Find where the given text appears and provide that cell's center as (X, Y) coordinate. 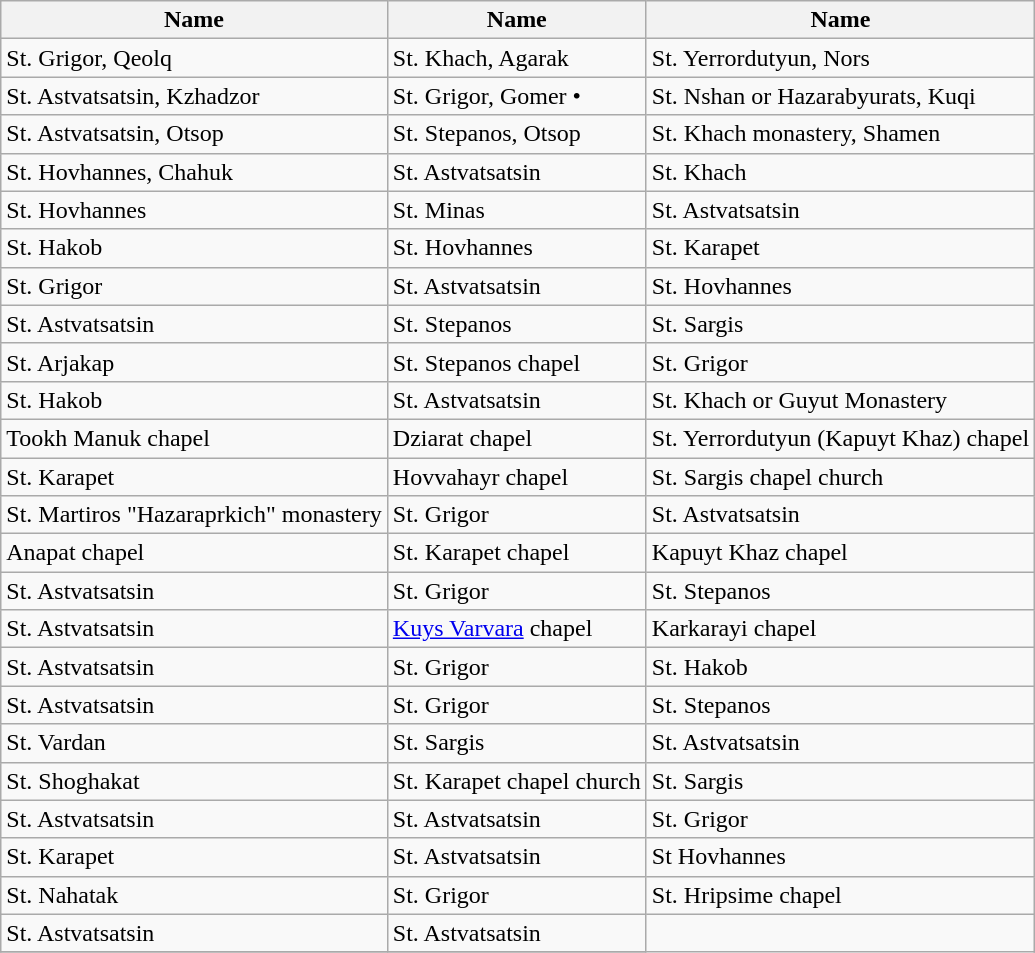
St. Grigor, Gomer • (516, 96)
Kapuyt Khaz chapel (840, 553)
St. Khach or Guyut Monastery (840, 400)
St. Hovhannes, Chahuk (194, 172)
St. Karapet chapel church (516, 781)
St. Grigor, Qeolq (194, 58)
Tookh Manuk chapel (194, 438)
St. Martiros "Hazaraprkich" monastery (194, 515)
Karkarayi chapel (840, 629)
St. Khach, Agarak (516, 58)
St. Vardan (194, 743)
St. Astvatsatsin, Kzhadzor (194, 96)
St. Sargis chapel church (840, 477)
St. Hripsime chapel (840, 895)
St. Stepanos chapel (516, 362)
Kuys Varvara chapel (516, 629)
St. Minas (516, 210)
St. Arjakap (194, 362)
St. Yerrordutyun (Kapuyt Khaz) chapel (840, 438)
St. Stepanos, Otsop (516, 134)
St. Khach (840, 172)
St. Shoghakat (194, 781)
St. Karapet chapel (516, 553)
St. Yerrordutyun, Nors (840, 58)
St Hovhannes (840, 857)
Hovvahayr chapel (516, 477)
St. Astvatsatsin, Otsop (194, 134)
St. Khach monastery, Shamen (840, 134)
Dziarat chapel (516, 438)
St. Nahatak (194, 895)
St. Nshan or Hazarabyurats, Kuqi (840, 96)
Anapat chapel (194, 553)
